Extract the (x, y) coordinate from the center of the cell holding the provided text.  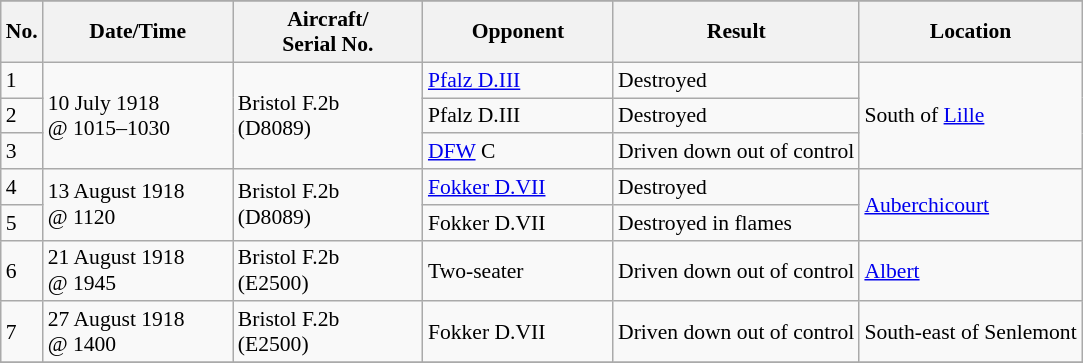
5 (22, 223)
3 (22, 152)
Destroyed in flames (736, 223)
DFW C (518, 152)
27 August 1918@ 1400 (138, 332)
Result (736, 32)
2 (22, 116)
Opponent (518, 32)
South-east of Senlemont (970, 332)
1 (22, 80)
6 (22, 270)
4 (22, 187)
Auberchicourt (970, 204)
7 (22, 332)
Date/Time (138, 32)
Two-seater (518, 270)
Aircraft/Serial No. (328, 32)
Albert (970, 270)
No. (22, 32)
South of Lille (970, 116)
21 August 1918@ 1945 (138, 270)
10 July 1918@ 1015–1030 (138, 116)
13 August 1918@ 1120 (138, 204)
Location (970, 32)
